Return [X, Y] of the center of cell containing provided text 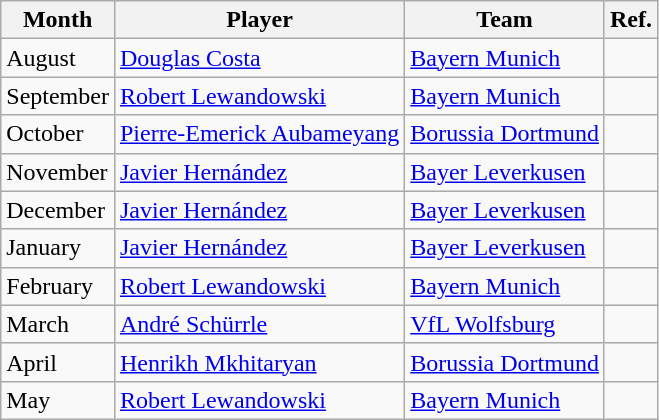
April [58, 362]
October [58, 134]
VfL Wolfsburg [505, 324]
February [58, 286]
Ref. [630, 20]
March [58, 324]
Team [505, 20]
January [58, 248]
André Schürrle [259, 324]
August [58, 58]
Henrikh Mkhitaryan [259, 362]
December [58, 210]
September [58, 96]
Month [58, 20]
Pierre-Emerick Aubameyang [259, 134]
November [58, 172]
May [58, 400]
Player [259, 20]
Douglas Costa [259, 58]
